Identify which cell holds the provided text, then report its [x, y] central coordinate. 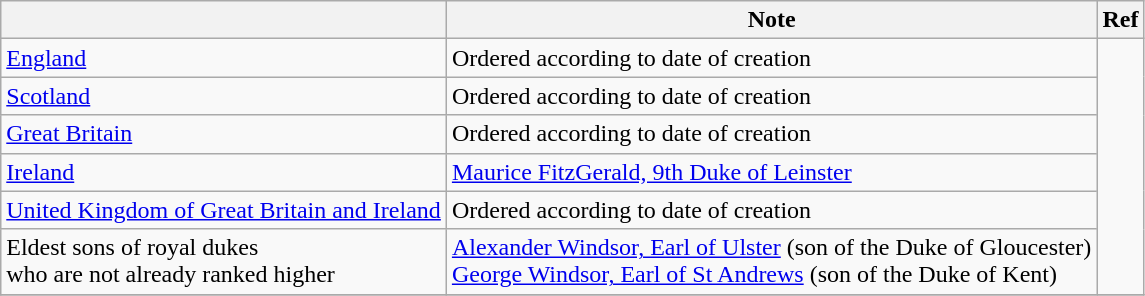
Eldest sons of royal dukeswho are not already ranked higher [224, 262]
United Kingdom of Great Britain and Ireland [224, 210]
Ireland [224, 172]
England [224, 58]
Great Britain [224, 134]
Scotland [224, 96]
Maurice FitzGerald, 9th Duke of Leinster [772, 172]
Note [772, 20]
Ref [1120, 20]
Alexander Windsor, Earl of Ulster (son of the Duke of Gloucester)George Windsor, Earl of St Andrews (son of the Duke of Kent) [772, 262]
